Extract the [X, Y] coordinate from the center of the cell holding the provided text.  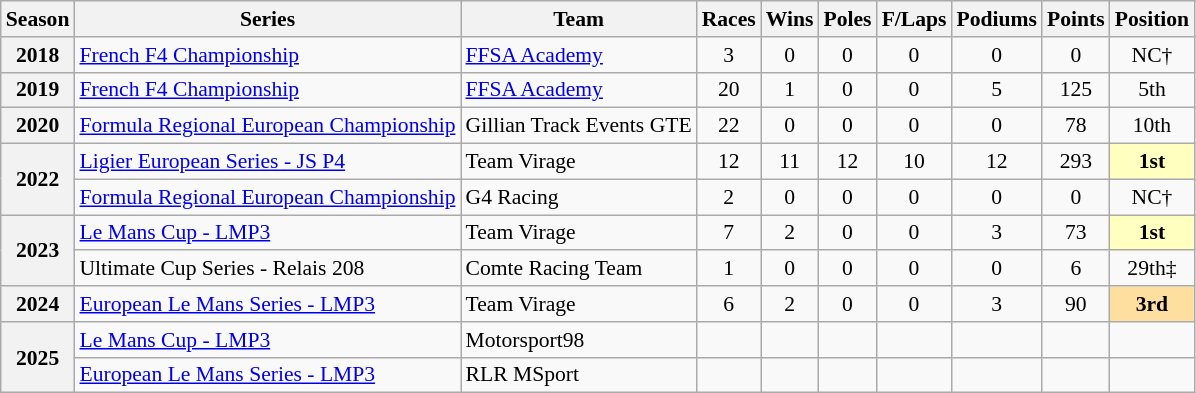
90 [1076, 304]
Position [1152, 19]
F/Laps [914, 19]
Motorsport98 [578, 340]
29th‡ [1152, 269]
2024 [38, 304]
2025 [38, 358]
RLR MSport [578, 375]
10 [914, 162]
78 [1076, 126]
20 [729, 90]
2023 [38, 250]
Podiums [996, 19]
22 [729, 126]
293 [1076, 162]
5 [996, 90]
11 [790, 162]
G4 Racing [578, 197]
125 [1076, 90]
Points [1076, 19]
Races [729, 19]
Comte Racing Team [578, 269]
10th [1152, 126]
2020 [38, 126]
5th [1152, 90]
Series [267, 19]
Wins [790, 19]
7 [729, 233]
Ultimate Cup Series - Relais 208 [267, 269]
2018 [38, 55]
Poles [847, 19]
73 [1076, 233]
Ligier European Series - JS P4 [267, 162]
2019 [38, 90]
Team [578, 19]
2022 [38, 180]
Gillian Track Events GTE [578, 126]
3rd [1152, 304]
Season [38, 19]
